Detect which cell encompasses the target text, then output its (X, Y) center coordinate. 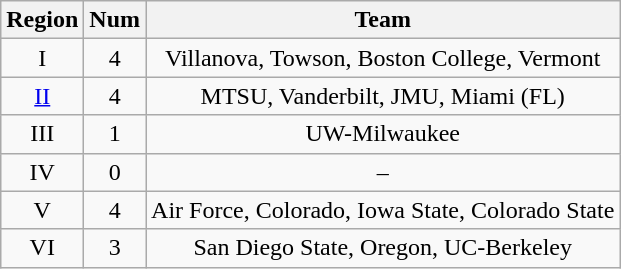
UW-Milwaukee (383, 134)
0 (115, 172)
1 (115, 134)
3 (115, 248)
III (42, 134)
I (42, 58)
Villanova, Towson, Boston College, Vermont (383, 58)
San Diego State, Oregon, UC-Berkeley (383, 248)
VI (42, 248)
V (42, 210)
II (42, 96)
MTSU, Vanderbilt, JMU, Miami (FL) (383, 96)
Team (383, 20)
Num (115, 20)
– (383, 172)
IV (42, 172)
Region (42, 20)
Air Force, Colorado, Iowa State, Colorado State (383, 210)
